Return (x, y) of the center of cell containing provided text 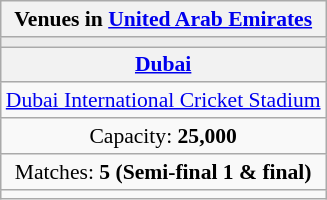
Capacity: 25,000 (164, 136)
Venues in United Arab Emirates (164, 19)
Dubai (164, 65)
Dubai International Cricket Stadium (164, 101)
Matches: 5 (Semi-final 1 & final) (164, 172)
